Search for the cell housing the specified text and yield its [x, y] center coordinate. 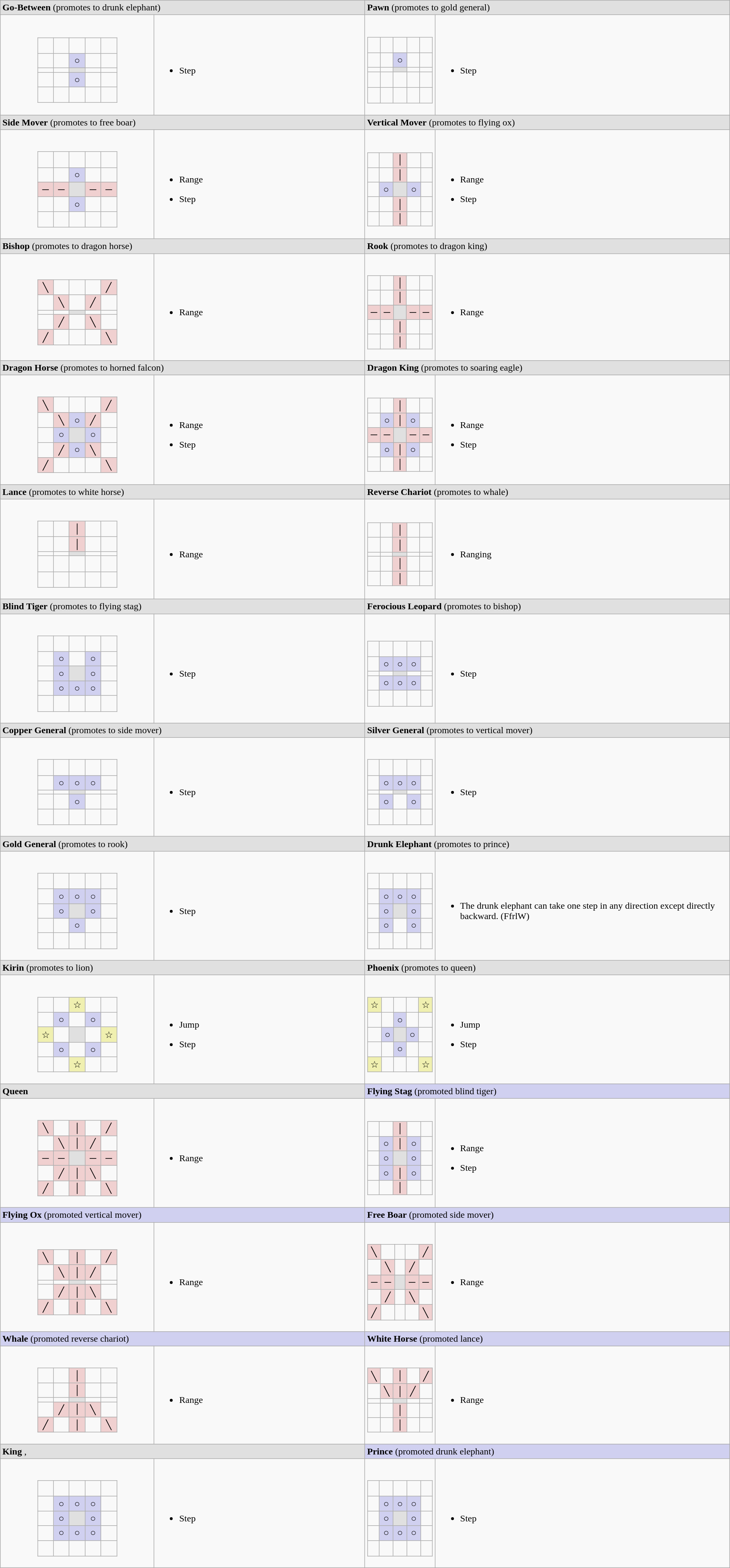
Dragon King (promotes to soaring eagle) [547, 368]
Rook (promotes to dragon king) [547, 246]
White Horse (promoted lance) [547, 1339]
Flying Stag (promoted blind tiger) [547, 1091]
Bishop (promotes to dragon horse) [182, 246]
╲ ╱ ╲ ○ ╱ ○ ○ ╱ ○ ╲ ╱ ╲ [77, 430]
Dragon Horse (promotes to horned falcon) [182, 368]
Queen [182, 1091]
Pawn (promotes to gold general) [547, 8]
The drunk elephant can take one step in any direction except directly backward. (FfrlW) [583, 906]
○ ○ ○ ○ ○ [400, 787]
╲ │ ╱ ╲ │ ╱ ╱ │ ╲ ╱ │ ╲ [77, 1277]
Prince (promoted drunk elephant) [547, 1451]
☆ ○ ○ ☆ ☆ ○ ○ ☆ [77, 1029]
│ │ [77, 549]
☆ ☆ ○ ○ ○ ○ ☆ ☆ [400, 1029]
Flying Ox (promoted vertical mover) [182, 1215]
Kirin (promotes to lion) [182, 968]
King , [182, 1451]
○ ○ ○ ○ [77, 787]
Silver General (promotes to vertical mover) [547, 730]
Vertical Mover (promotes to flying ox) [547, 122]
Copper General (promotes to side mover) [182, 730]
Whale (promoted reverse chariot) [182, 1339]
Go-Between (promotes to drunk elephant) [182, 8]
Blind Tiger (promotes to flying stag) [182, 606]
Side Mover (promotes to free boar) [182, 122]
╲ ╱ ╲ ╱ ─ ─ ─ ─ ╱ ╲ ╱ ╲ [400, 1277]
Drunk Elephant (promotes to prince) [547, 844]
Ranging [583, 549]
Gold General (promotes to rook) [182, 844]
Free Boar (promoted side mover) [547, 1215]
Phoenix (promotes to queen) [547, 968]
╲ ╱ ╲ ╱ ╱ ╲ ╱ ╲ [77, 307]
○ ─ ─ ─ ─ ○ [77, 184]
Reverse Chariot (promotes to whale) [547, 491]
│ │ ╱ │ ╲ ╱ │ ╲ [77, 1395]
Ferocious Leopard (promotes to bishop) [547, 606]
│ ○ │ ○ ○ ○ ○ │ ○ │ [400, 1153]
○ ○ [77, 65]
│ │ │ │ [400, 549]
│ ○ │ ○ ─ ─ ─ ─ ○ │ ○ │ [400, 430]
│ │ ─ ─ ─ ─ │ │ [400, 307]
╲ │ ╱ ╲ │ ╱ │ │ [400, 1395]
│ │ ○ ○ │ │ [400, 184]
╲ │ ╱ ╲ │ ╱ ─ ─ ─ ─ ╱ │ ╲ ╱ │ ╲ [77, 1153]
Lance (promotes to white horse) [182, 491]
